Detect which cell encompasses the target text, then output its (x, y) center coordinate. 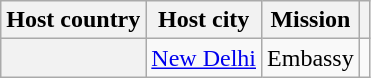
Host city (204, 20)
Embassy (311, 58)
Host country (74, 20)
Mission (311, 20)
New Delhi (204, 58)
